From the cell containing the given text, extract its center point as (x, y) coordinate. 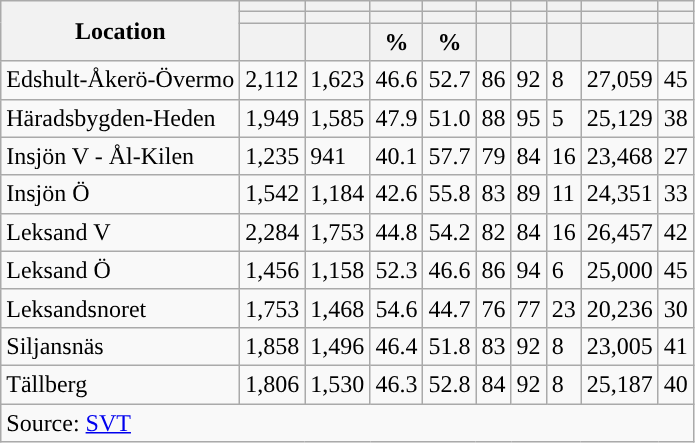
54.6 (396, 308)
40 (676, 384)
44.7 (450, 308)
46.3 (396, 384)
1,542 (272, 194)
Source: SVT (348, 423)
52.8 (450, 384)
82 (494, 232)
Insjön Ö (120, 194)
76 (494, 308)
1,806 (272, 384)
1,158 (338, 270)
25,129 (620, 118)
Location (120, 31)
94 (528, 270)
57.7 (450, 156)
51.0 (450, 118)
1,858 (272, 346)
941 (338, 156)
26,457 (620, 232)
88 (494, 118)
27 (676, 156)
25,187 (620, 384)
41 (676, 346)
77 (528, 308)
Leksandsnoret (120, 308)
Leksand Ö (120, 270)
27,059 (620, 80)
2,284 (272, 232)
1,949 (272, 118)
46.4 (396, 346)
Häradsbygden-Heden (120, 118)
23,468 (620, 156)
1,184 (338, 194)
Insjön V - Ål-Kilen (120, 156)
79 (494, 156)
23 (564, 308)
52.3 (396, 270)
33 (676, 194)
25,000 (620, 270)
40.1 (396, 156)
52.7 (450, 80)
1,585 (338, 118)
1,623 (338, 80)
11 (564, 194)
24,351 (620, 194)
30 (676, 308)
54.2 (450, 232)
1,235 (272, 156)
2,112 (272, 80)
Edshult-Åkerö-Övermo (120, 80)
47.9 (396, 118)
38 (676, 118)
1,530 (338, 384)
42.6 (396, 194)
44.8 (396, 232)
Siljansnäs (120, 346)
95 (528, 118)
55.8 (450, 194)
89 (528, 194)
42 (676, 232)
1,456 (272, 270)
Leksand V (120, 232)
1,496 (338, 346)
1,468 (338, 308)
51.8 (450, 346)
6 (564, 270)
5 (564, 118)
20,236 (620, 308)
Tällberg (120, 384)
23,005 (620, 346)
